Pinpoint the cell where the given text exists, returning its (X, Y) midpoint coordinate. 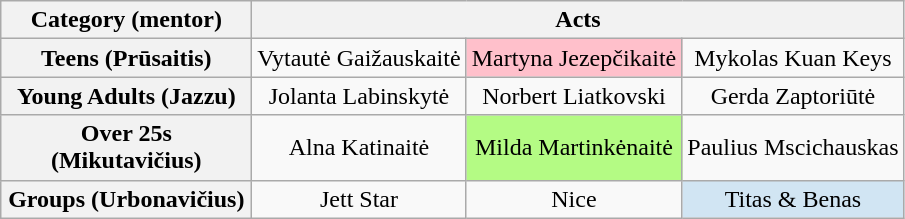
Gerda Zaptoriūtė (793, 96)
Norbert Liatkovski (574, 96)
Martyna Jezepčikaitė (574, 58)
Category (mentor) (126, 20)
Young Adults (Jazzu) (126, 96)
Groups (Urbonavičius) (126, 199)
Vytautė Gaižauskaitė (359, 58)
Jett Star (359, 199)
Mykolas Kuan Keys (793, 58)
Acts (578, 20)
Over 25s (Mikutavičius) (126, 148)
Titas & Benas (793, 199)
Teens (Prūsaitis) (126, 58)
Nice (574, 199)
Paulius Mscichauskas (793, 148)
Jolanta Labinskytė (359, 96)
Milda Martinkėnaitė (574, 148)
Alna Katinaitė (359, 148)
